Return the (X, Y) coordinate for the center point of the cell that contains the specified text.  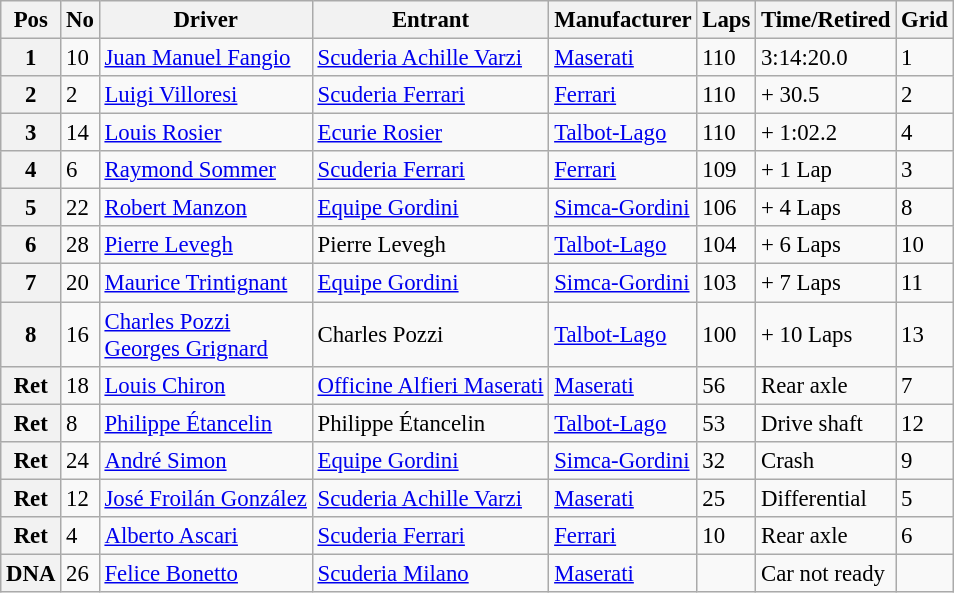
Grid (924, 20)
Charles Pozzi Georges Grignard (206, 334)
25 (726, 498)
DNA (31, 573)
26 (80, 573)
104 (726, 245)
Alberto Ascari (206, 536)
Louis Chiron (206, 385)
20 (80, 283)
Car not ready (826, 573)
Louis Rosier (206, 133)
18 (80, 385)
Juan Manuel Fangio (206, 58)
Scuderia Milano (430, 573)
3:14:20.0 (826, 58)
Officine Alfieri Maserati (430, 385)
14 (80, 133)
Time/Retired (826, 20)
+ 4 Laps (826, 208)
56 (726, 385)
Differential (826, 498)
Charles Pozzi (430, 334)
11 (924, 283)
Drive shaft (826, 423)
109 (726, 170)
16 (80, 334)
+ 10 Laps (826, 334)
+ 30.5 (826, 95)
+ 1 Lap (826, 170)
28 (80, 245)
+ 7 Laps (826, 283)
Crash (826, 460)
Felice Bonetto (206, 573)
+ 1:02.2 (826, 133)
Robert Manzon (206, 208)
Entrant (430, 20)
Ecurie Rosier (430, 133)
106 (726, 208)
No (80, 20)
32 (726, 460)
100 (726, 334)
José Froilán González (206, 498)
13 (924, 334)
103 (726, 283)
9 (924, 460)
Driver (206, 20)
53 (726, 423)
Luigi Villoresi (206, 95)
Raymond Sommer (206, 170)
Maurice Trintignant (206, 283)
Manufacturer (623, 20)
24 (80, 460)
André Simon (206, 460)
+ 6 Laps (826, 245)
22 (80, 208)
Pos (31, 20)
Laps (726, 20)
